From the cell containing the given text, extract its center point as [X, Y] coordinate. 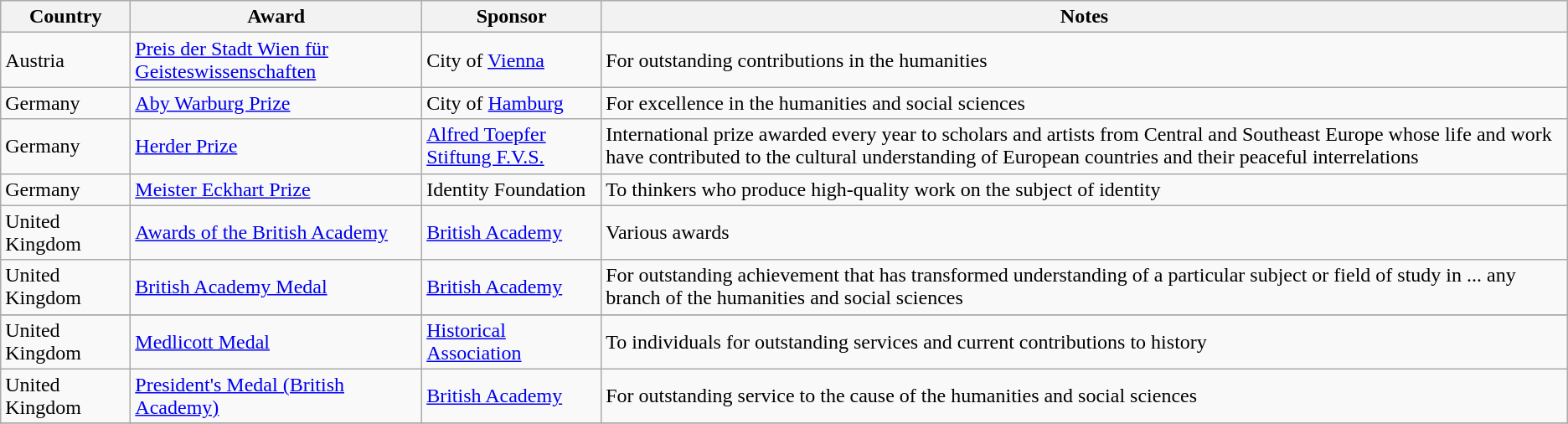
Herder Prize [276, 146]
Awards of the British Academy [276, 233]
Historical Association [512, 342]
Country [65, 17]
City of Vienna [512, 60]
President's Medal (British Academy) [276, 396]
For outstanding service to the cause of the humanities and social sciences [1085, 396]
Alfred Toepfer Stiftung F.V.S. [512, 146]
For excellence in the humanities and social sciences [1085, 103]
Meister Eckhart Prize [276, 189]
Austria [65, 60]
Sponsor [512, 17]
Identity Foundation [512, 189]
Various awards [1085, 233]
Notes [1085, 17]
To individuals for outstanding services and current contributions to history [1085, 342]
City of Hamburg [512, 103]
For outstanding contributions in the humanities [1085, 60]
British Academy Medal [276, 287]
Preis der Stadt Wien für Geisteswissenschaften [276, 60]
Medlicott Medal [276, 342]
To thinkers who produce high-quality work on the subject of identity [1085, 189]
Aby Warburg Prize [276, 103]
Award [276, 17]
